Pinpoint the cell where the given text exists, returning its (x, y) midpoint coordinate. 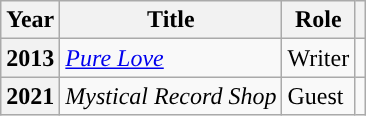
Pure Love (171, 58)
2021 (30, 96)
Mystical Record Shop (171, 96)
2013 (30, 58)
Guest (318, 96)
Role (318, 20)
Title (171, 20)
Year (30, 20)
Writer (318, 58)
